Capture the cell that displays the provided text and extract its [x, y] central coordinate. 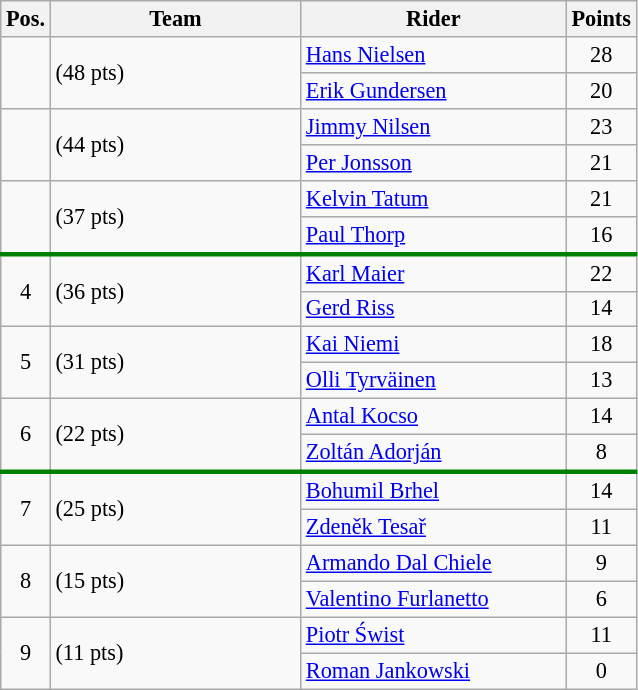
(22 pts) [175, 436]
13 [601, 381]
28 [601, 55]
Erik Gundersen [434, 90]
16 [601, 234]
4 [26, 290]
Rider [434, 19]
Zoltán Adorján [434, 452]
Kai Niemi [434, 345]
18 [601, 345]
Antal Kocso [434, 417]
Karl Maier [434, 272]
(15 pts) [175, 581]
Bohumil Brhel [434, 490]
Gerd Riss [434, 309]
Jimmy Nilsen [434, 126]
Roman Jankowski [434, 671]
Points [601, 19]
23 [601, 126]
(11 pts) [175, 653]
(36 pts) [175, 290]
Team [175, 19]
Per Jonsson [434, 162]
(25 pts) [175, 508]
20 [601, 90]
0 [601, 671]
Zdeněk Tesař [434, 527]
Kelvin Tatum [434, 198]
(31 pts) [175, 363]
(48 pts) [175, 73]
7 [26, 508]
Paul Thorp [434, 234]
22 [601, 272]
Olli Tyrväinen [434, 381]
(44 pts) [175, 144]
(37 pts) [175, 216]
Armando Dal Chiele [434, 563]
5 [26, 363]
Valentino Furlanetto [434, 599]
Pos. [26, 19]
Piotr Świst [434, 635]
Hans Nielsen [434, 55]
